Detect which cell encompasses the target text, then output its (X, Y) center coordinate. 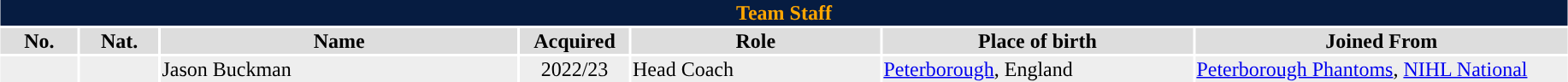
Jason Buckman (339, 69)
Peterborough Phantoms, NIHL National (1382, 69)
Team Staff (783, 13)
Role (755, 41)
Joined From (1382, 41)
Name (339, 41)
Place of birth (1038, 41)
Peterborough, England (1038, 69)
Head Coach (755, 69)
Nat. (120, 41)
Acquired (575, 41)
2022/23 (575, 69)
No. (39, 41)
